Extract the [x, y] coordinate from the center of the cell holding the provided text.  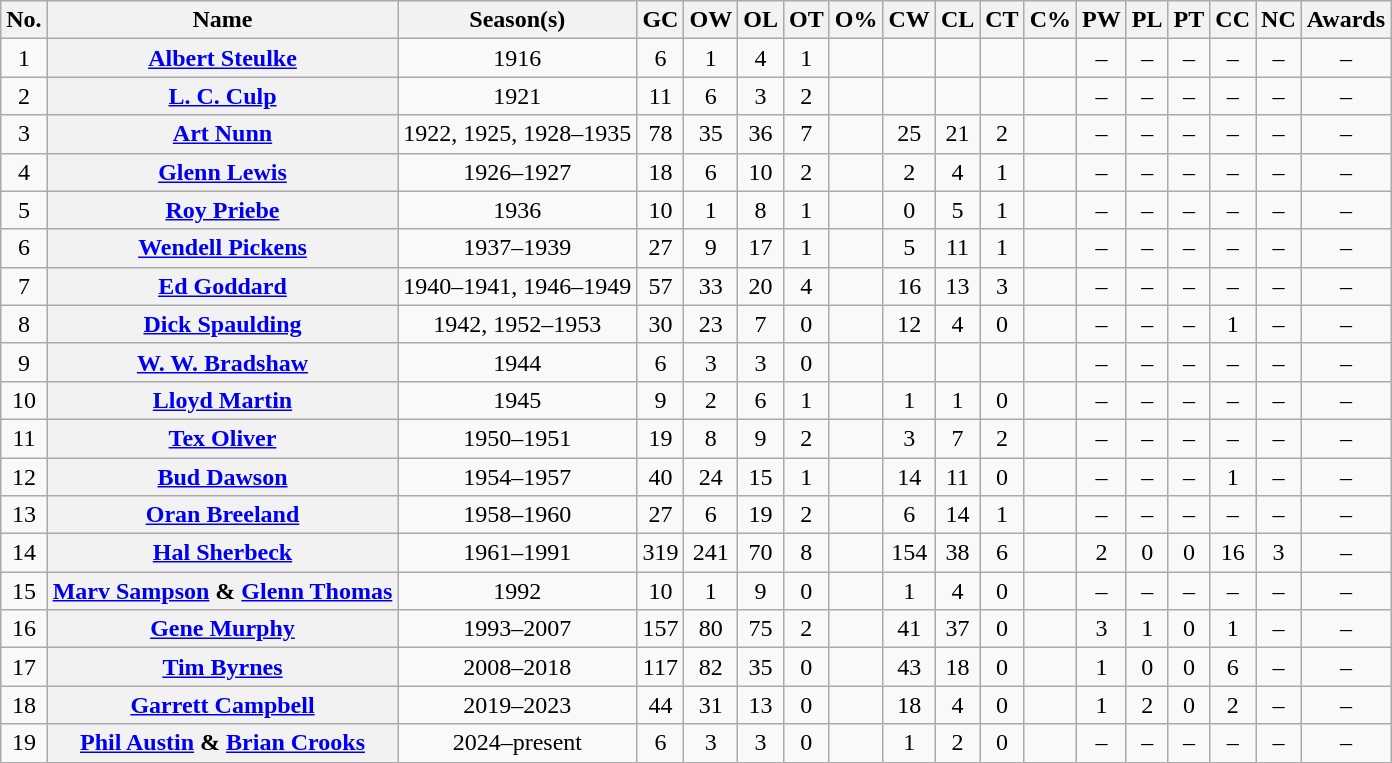
Hal Sherbeck [222, 553]
1993–2007 [518, 629]
Tex Oliver [222, 438]
Roy Priebe [222, 210]
Season(s) [518, 20]
319 [660, 553]
OT [806, 20]
OW [711, 20]
241 [711, 553]
1992 [518, 591]
1921 [518, 96]
GC [660, 20]
L. C. Culp [222, 96]
1916 [518, 58]
Ed Goddard [222, 286]
Bud Dawson [222, 477]
Wendell Pickens [222, 248]
25 [909, 134]
NC [1279, 20]
Art Nunn [222, 134]
Phil Austin & Brian Crooks [222, 743]
75 [761, 629]
C% [1050, 20]
70 [761, 553]
1937–1939 [518, 248]
Name [222, 20]
CL [957, 20]
24 [711, 477]
Glenn Lewis [222, 172]
CT [1002, 20]
1961–1991 [518, 553]
O% [856, 20]
1944 [518, 362]
43 [909, 667]
1926–1927 [518, 172]
82 [711, 667]
Marv Sampson & Glenn Thomas [222, 591]
1945 [518, 400]
40 [660, 477]
20 [761, 286]
23 [711, 324]
1940–1941, 1946–1949 [518, 286]
Lloyd Martin [222, 400]
30 [660, 324]
2008–2018 [518, 667]
1942, 1952–1953 [518, 324]
PW [1102, 20]
117 [660, 667]
Tim Byrnes [222, 667]
21 [957, 134]
1936 [518, 210]
CC [1233, 20]
2024–present [518, 743]
OL [761, 20]
1958–1960 [518, 515]
78 [660, 134]
CW [909, 20]
44 [660, 705]
W. W. Bradshaw [222, 362]
1950–1951 [518, 438]
38 [957, 553]
2019–2023 [518, 705]
41 [909, 629]
157 [660, 629]
Oran Breeland [222, 515]
31 [711, 705]
1954–1957 [518, 477]
Albert Steulke [222, 58]
80 [711, 629]
36 [761, 134]
Gene Murphy [222, 629]
1922, 1925, 1928–1935 [518, 134]
Garrett Campbell [222, 705]
PL [1147, 20]
Dick Spaulding [222, 324]
Awards [1346, 20]
154 [909, 553]
PT [1189, 20]
33 [711, 286]
No. [24, 20]
57 [660, 286]
37 [957, 629]
